Locate the cell with the specified text and output its (x, y) center coordinate. 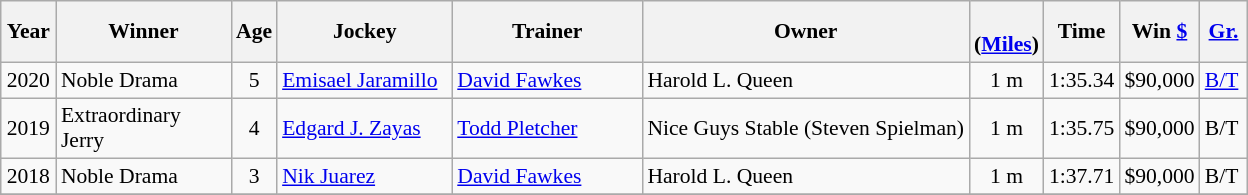
1:35.34 (1082, 80)
2019 (28, 128)
Year (28, 32)
Nik Juarez (364, 177)
Age (254, 32)
Edgard J. Zayas (364, 128)
Jockey (364, 32)
Owner (806, 32)
Trainer (547, 32)
1:35.75 (1082, 128)
Time (1082, 32)
4 (254, 128)
2020 (28, 80)
2018 (28, 177)
Emisael Jaramillo (364, 80)
Todd Pletcher (547, 128)
Nice Guys Stable (Steven Spielman) (806, 128)
5 (254, 80)
(Miles) (1006, 32)
Extraordinary Jerry (144, 128)
3 (254, 177)
Win $ (1159, 32)
Winner (144, 32)
1:37.71 (1082, 177)
Gr. (1224, 32)
